Detect which cell encompasses the target text, then output its (x, y) center coordinate. 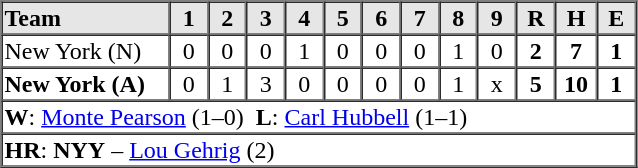
R (536, 18)
6 (382, 18)
4 (304, 18)
New York (A) (86, 84)
8 (458, 18)
10 (576, 84)
Team (86, 18)
HR: NYY – Lou Gehrig (2) (319, 150)
H (576, 18)
New York (N) (86, 50)
x (498, 84)
9 (498, 18)
E (616, 18)
W: Monte Pearson (1–0) L: Carl Hubbell (1–1) (319, 116)
